Output the (X, Y) coordinate of the center of the cell containing the given text.  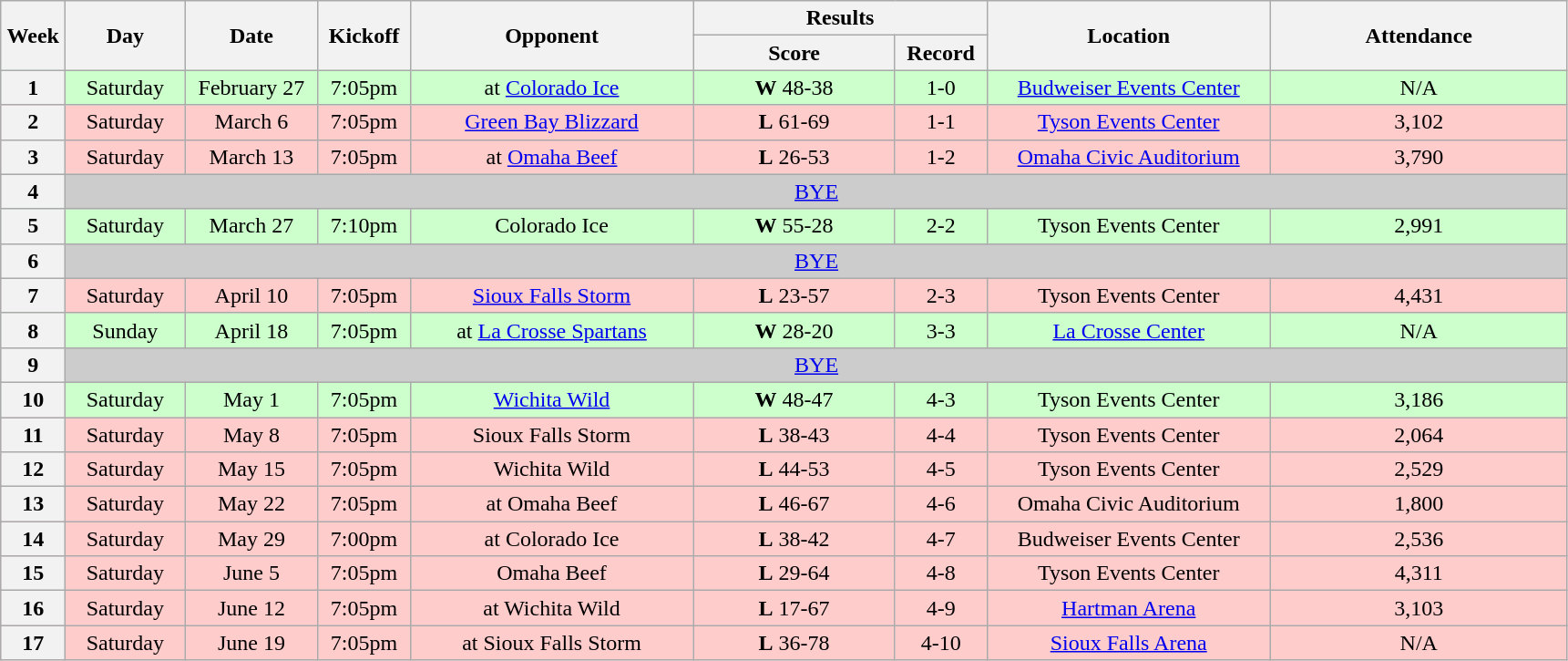
May 15 (251, 470)
4-3 (940, 399)
16 (33, 608)
April 10 (251, 295)
Green Bay Blizzard (552, 122)
3,790 (1419, 157)
7:10pm (364, 226)
4-9 (940, 608)
10 (33, 399)
11 (33, 435)
March 13 (251, 157)
4,431 (1419, 295)
4 (33, 191)
6 (33, 261)
3 (33, 157)
3,103 (1419, 608)
8 (33, 330)
Attendance (1419, 36)
L 38-42 (794, 539)
May 1 (251, 399)
Score (794, 53)
2-3 (940, 295)
Hartman Arena (1128, 608)
L 61-69 (794, 122)
7:00pm (364, 539)
2,529 (1419, 470)
L 17-67 (794, 608)
Results (840, 18)
7 (33, 295)
15 (33, 573)
Location (1128, 36)
3-3 (940, 330)
May 8 (251, 435)
Omaha Beef (552, 573)
L 26-53 (794, 157)
4-7 (940, 539)
2-2 (940, 226)
L 23-57 (794, 295)
4-10 (940, 643)
La Crosse Center (1128, 330)
Week (33, 36)
5 (33, 226)
W 48-47 (794, 399)
May 22 (251, 504)
W 48-38 (794, 88)
4,311 (1419, 573)
April 18 (251, 330)
June 5 (251, 573)
4-5 (940, 470)
4-8 (940, 573)
February 27 (251, 88)
L 29-64 (794, 573)
2 (33, 122)
1,800 (1419, 504)
L 36-78 (794, 643)
Sioux Falls Arena (1128, 643)
2,064 (1419, 435)
Day (126, 36)
L 44-53 (794, 470)
June 19 (251, 643)
at Sioux Falls Storm (552, 643)
at Wichita Wild (552, 608)
Date (251, 36)
3,102 (1419, 122)
L 46-67 (794, 504)
14 (33, 539)
2,536 (1419, 539)
1 (33, 88)
March 27 (251, 226)
13 (33, 504)
June 12 (251, 608)
1-2 (940, 157)
9 (33, 365)
Record (940, 53)
W 28-20 (794, 330)
May 29 (251, 539)
Colorado Ice (552, 226)
W 55-28 (794, 226)
2,991 (1419, 226)
at La Crosse Spartans (552, 330)
March 6 (251, 122)
3,186 (1419, 399)
1-1 (940, 122)
4-6 (940, 504)
12 (33, 470)
Sunday (126, 330)
4-4 (940, 435)
1-0 (940, 88)
17 (33, 643)
Kickoff (364, 36)
L 38-43 (794, 435)
Opponent (552, 36)
